Locate the cell with the specified text and output its [X, Y] center coordinate. 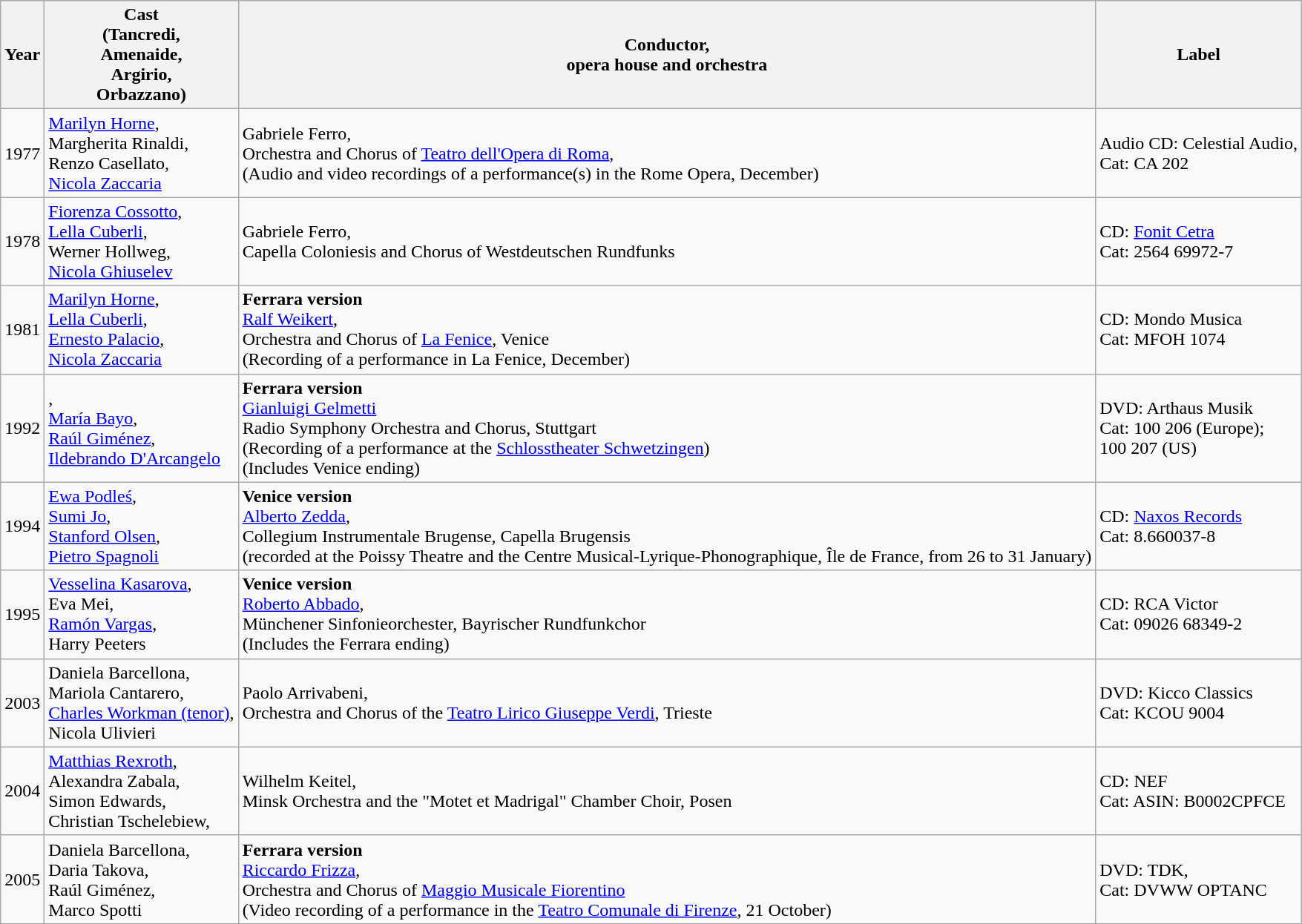
Fiorenza Cossotto,Lella Cuberli,Werner Hollweg,Nicola Ghiuselev [141, 242]
Vesselina Kasarova,Eva Mei,Ramón Vargas,Harry Peeters [141, 614]
2005 [22, 880]
Year [22, 55]
Venice versionRoberto Abbado,Münchener Sinfonieorchester, Bayrischer Rundfunkchor(Includes the Ferrara ending) [667, 614]
Audio CD: Celestial Audio,Cat: CA 202 [1199, 153]
Ferrara versionRalf Weikert,Orchestra and Chorus of La Fenice, Venice(Recording of a performance in La Fenice, December) [667, 329]
CD: Fonit CetraCat: 2564 69972-7 [1199, 242]
2003 [22, 703]
Gabriele Ferro,Capella Coloniesis and Chorus of Westdeutschen Rundfunks [667, 242]
Cast(Tancredi,Amenaide,Argirio,Orbazzano) [141, 55]
2004 [22, 791]
1995 [22, 614]
,María Bayo,Raúl Giménez,Ildebrando D'Arcangelo [141, 428]
DVD: Arthaus MusikCat: 100 206 (Europe);100 207 (US) [1199, 428]
1992 [22, 428]
Conductor,opera house and orchestra [667, 55]
DVD: TDK,Cat: DVWW OPTANC [1199, 880]
Label [1199, 55]
Marilyn Horne,Lella Cuberli,Ernesto Palacio,Nicola Zaccaria [141, 329]
CD: RCA VictorCat: 09026 68349-2 [1199, 614]
Wilhelm Keitel, Minsk Orchestra and the "Motet et Madrigal" Chamber Choir, Posen [667, 791]
Ewa Podleś,Sumi Jo,Stanford Olsen,Pietro Spagnoli [141, 527]
Marilyn Horne,Margherita Rinaldi,Renzo Casellato,Nicola Zaccaria [141, 153]
Daniela Barcellona,Daria Takova,Raúl Giménez,Marco Spotti [141, 880]
1994 [22, 527]
1978 [22, 242]
CD: NEF Cat: ASIN: B0002CPFCE [1199, 791]
CD: Mondo MusicaCat: MFOH 1074 [1199, 329]
DVD: Kicco ClassicsCat: KCOU 9004 [1199, 703]
Daniela Barcellona,Mariola Cantarero,Charles Workman (tenor),Nicola Ulivieri [141, 703]
Paolo Arrivabeni,Orchestra and Chorus of the Teatro Lirico Giuseppe Verdi, Trieste [667, 703]
Matthias Rexroth,Alexandra Zabala, Simon Edwards, Christian Tschelebiew, [141, 791]
1977 [22, 153]
1981 [22, 329]
Gabriele Ferro,Orchestra and Chorus of Teatro dell'Opera di Roma,(Audio and video recordings of a performance(s) in the Rome Opera, December) [667, 153]
CD: Naxos RecordsCat: 8.660037-8 [1199, 527]
